For the text-containing cell, return its midpoint in [x, y] coordinate format. 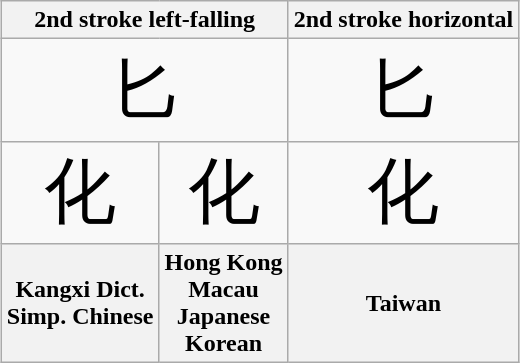
Hong KongMacauJapaneseKorean [224, 302]
Kangxi Dict.Simp. Chinese [80, 302]
2nd stroke horizontal [404, 20]
2nd stroke left-falling [144, 20]
Taiwan [404, 302]
